From the cell containing the given text, extract its center point as (x, y) coordinate. 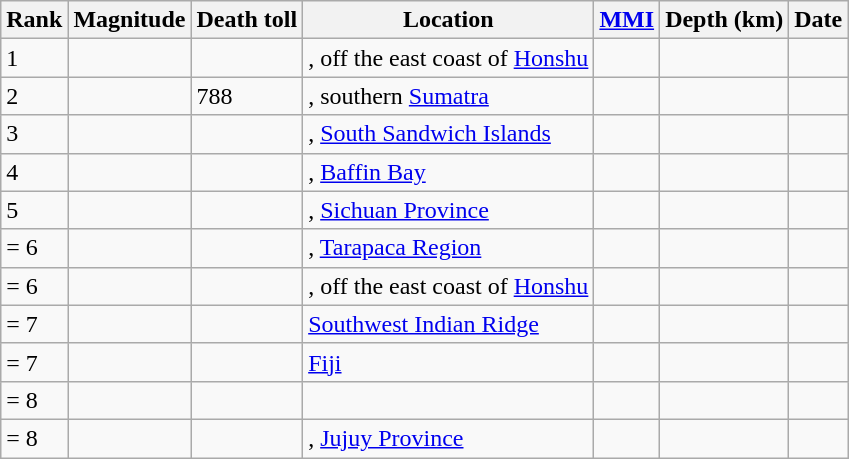
Rank (34, 20)
, southern Sumatra (448, 96)
788 (247, 96)
MMI (627, 20)
, South Sandwich Islands (448, 134)
Depth (km) (724, 20)
, Baffin Bay (448, 172)
4 (34, 172)
Magnitude (130, 20)
5 (34, 210)
, Tarapaca Region (448, 248)
3 (34, 134)
Date (818, 20)
, Jujuy Province (448, 438)
Death toll (247, 20)
, Sichuan Province (448, 210)
2 (34, 96)
Southwest Indian Ridge (448, 324)
Fiji (448, 362)
1 (34, 58)
Location (448, 20)
